Identify which cell holds the provided text, then report its (X, Y) central coordinate. 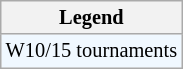
Legend (92, 17)
W10/15 tournaments (92, 51)
